Locate the cell with the specified text and output its (x, y) center coordinate. 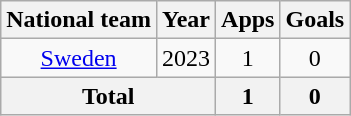
Apps (248, 20)
2023 (186, 58)
National team (79, 20)
Total (108, 96)
Sweden (79, 58)
Year (186, 20)
Goals (315, 20)
